Detect which cell encompasses the target text, then output its (X, Y) center coordinate. 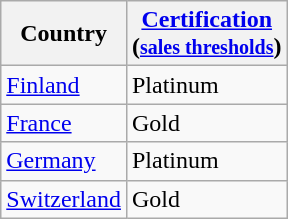
Finland (64, 85)
Germany (64, 161)
Certification(sales thresholds) (206, 34)
Country (64, 34)
Switzerland (64, 199)
France (64, 123)
